Extract the (X, Y) coordinate from the center of the cell holding the provided text.  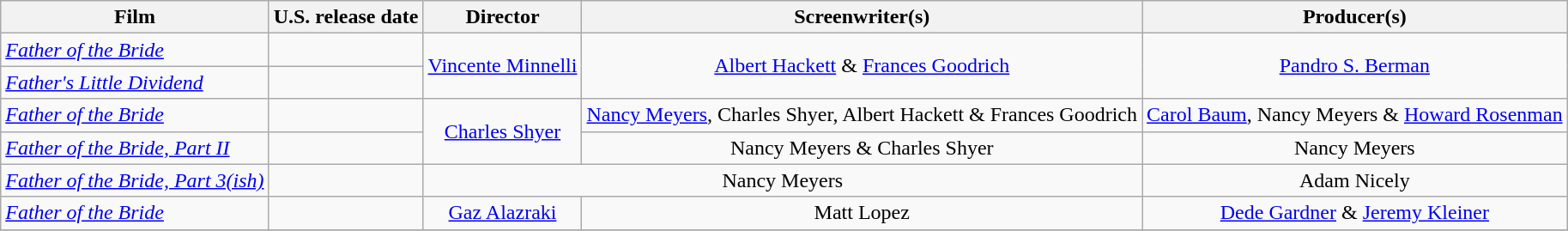
Producer(s) (1355, 17)
Vincente Minnelli (503, 66)
Father of the Bride, Part 3(ish) (135, 180)
Pandro S. Berman (1355, 66)
Nancy Meyers, Charles Shyer, Albert Hackett & Frances Goodrich (862, 115)
Father's Little Dividend (135, 82)
Father of the Bride, Part II (135, 148)
Gaz Alazraki (503, 213)
Matt Lopez (862, 213)
Adam Nicely (1355, 180)
Director (503, 17)
Charles Shyer (503, 131)
Carol Baum, Nancy Meyers & Howard Rosenman (1355, 115)
U.S. release date (346, 17)
Nancy Meyers & Charles Shyer (862, 148)
Film (135, 17)
Albert Hackett & Frances Goodrich (862, 66)
Screenwriter(s) (862, 17)
Dede Gardner & Jeremy Kleiner (1355, 213)
